Output the [X, Y] coordinate of the center of the cell containing the given text.  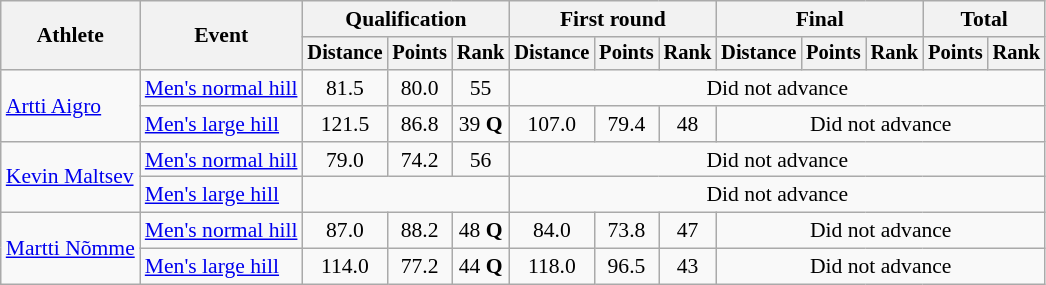
Martti Nõmme [70, 248]
Athlete [70, 36]
48 Q [481, 231]
Kevin Maltsev [70, 178]
84.0 [552, 231]
Event [222, 36]
48 [688, 124]
79.4 [626, 124]
55 [481, 88]
Total [984, 19]
121.5 [344, 124]
118.0 [552, 267]
77.2 [419, 267]
81.5 [344, 88]
79.0 [344, 160]
80.0 [419, 88]
Final [820, 19]
Qualification [406, 19]
73.8 [626, 231]
44 Q [481, 267]
107.0 [552, 124]
Artti Aigro [70, 106]
39 Q [481, 124]
96.5 [626, 267]
87.0 [344, 231]
114.0 [344, 267]
56 [481, 160]
86.8 [419, 124]
74.2 [419, 160]
43 [688, 267]
47 [688, 231]
First round [612, 19]
88.2 [419, 231]
